Extract the (X, Y) coordinate from the center of the cell holding the provided text.  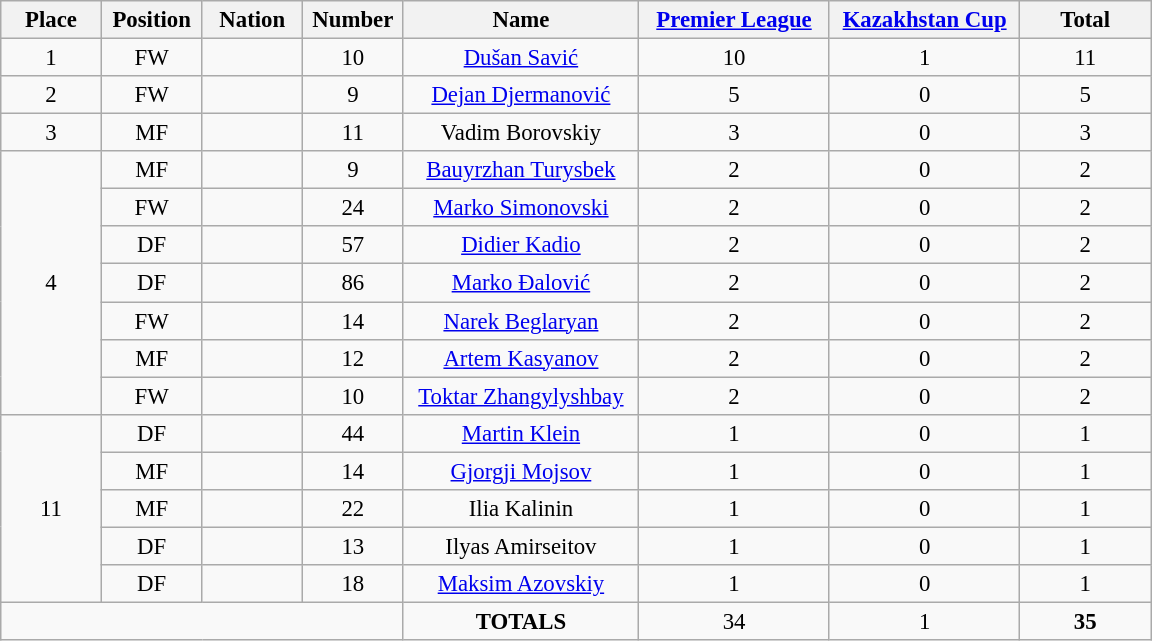
Maksim Azovskiy (521, 584)
Total (1086, 20)
86 (354, 283)
TOTALS (521, 621)
Gjorgji Mojsov (521, 471)
Dušan Savić (521, 58)
Vadim Borovskiy (521, 133)
44 (354, 433)
Nation (252, 20)
12 (354, 358)
Artem Kasyanov (521, 358)
Position (152, 20)
35 (1086, 621)
Marko Simonovski (521, 208)
Didier Kadio (521, 245)
Bauyrzhan Turysbek (521, 170)
Ilyas Amirseitov (521, 546)
Ilia Kalinin (521, 509)
Premier League (734, 20)
Marko Đalović (521, 283)
Name (521, 20)
4 (52, 282)
Martin Klein (521, 433)
Dejan Djermanović (521, 95)
34 (734, 621)
24 (354, 208)
18 (354, 584)
57 (354, 245)
Kazakhstan Cup (924, 20)
Toktar Zhangylyshbay (521, 396)
22 (354, 509)
Narek Beglaryan (521, 321)
13 (354, 546)
Number (354, 20)
Place (52, 20)
